Identify which cell holds the provided text, then report its (x, y) central coordinate. 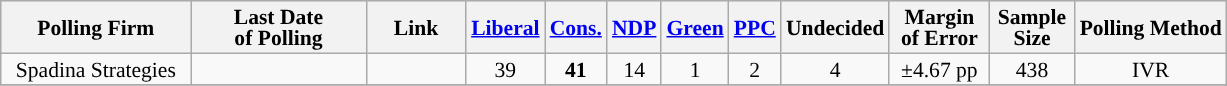
IVR (1151, 68)
Undecided (835, 27)
Polling Method (1151, 27)
Liberal (505, 27)
41 (576, 68)
Polling Firm (96, 27)
Marginof Error (939, 27)
1 (694, 68)
NDP (634, 27)
4 (835, 68)
2 (755, 68)
SampleSize (1032, 27)
438 (1032, 68)
Cons. (576, 27)
Spadina Strategies (96, 68)
±4.67 pp (939, 68)
Last Dateof Polling (278, 27)
Link (416, 27)
PPC (755, 27)
Green (694, 27)
14 (634, 68)
39 (505, 68)
